Identify which cell holds the provided text, then report its (X, Y) central coordinate. 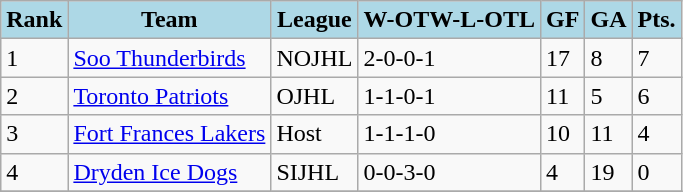
League (314, 20)
6 (656, 96)
OJHL (314, 96)
3 (34, 134)
SIJHL (314, 172)
Fort Frances Lakers (170, 134)
NOJHL (314, 58)
0-0-3-0 (450, 172)
7 (656, 58)
1-1-0-1 (450, 96)
Host (314, 134)
19 (608, 172)
Dryden Ice Dogs (170, 172)
Pts. (656, 20)
Rank (34, 20)
0 (656, 172)
Soo Thunderbirds (170, 58)
10 (563, 134)
8 (608, 58)
2-0-0-1 (450, 58)
1 (34, 58)
17 (563, 58)
5 (608, 96)
GF (563, 20)
GA (608, 20)
Toronto Patriots (170, 96)
2 (34, 96)
1-1-1-0 (450, 134)
Team (170, 20)
W-OTW-L-OTL (450, 20)
